Scan for the cell matching the given text and deliver its [X, Y] coordinate at center. 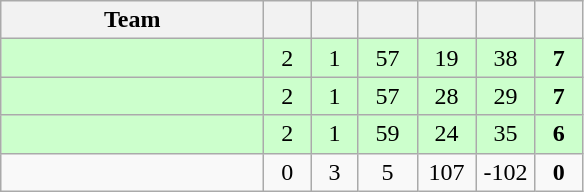
38 [506, 58]
24 [446, 134]
59 [388, 134]
-102 [506, 172]
5 [388, 172]
107 [446, 172]
29 [506, 96]
19 [446, 58]
28 [446, 96]
3 [334, 172]
35 [506, 134]
6 [558, 134]
Team [132, 20]
